Scan for the cell matching the given text and deliver its (X, Y) coordinate at center. 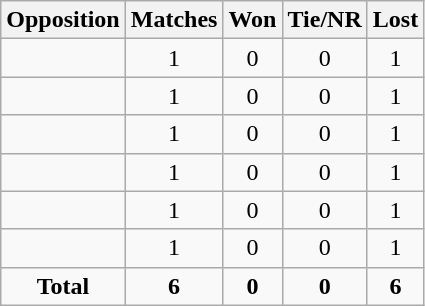
Won (252, 20)
Lost (395, 20)
Tie/NR (324, 20)
Matches (174, 20)
Opposition (63, 20)
Total (63, 286)
